Scan for the cell matching the given text and deliver its [X, Y] coordinate at center. 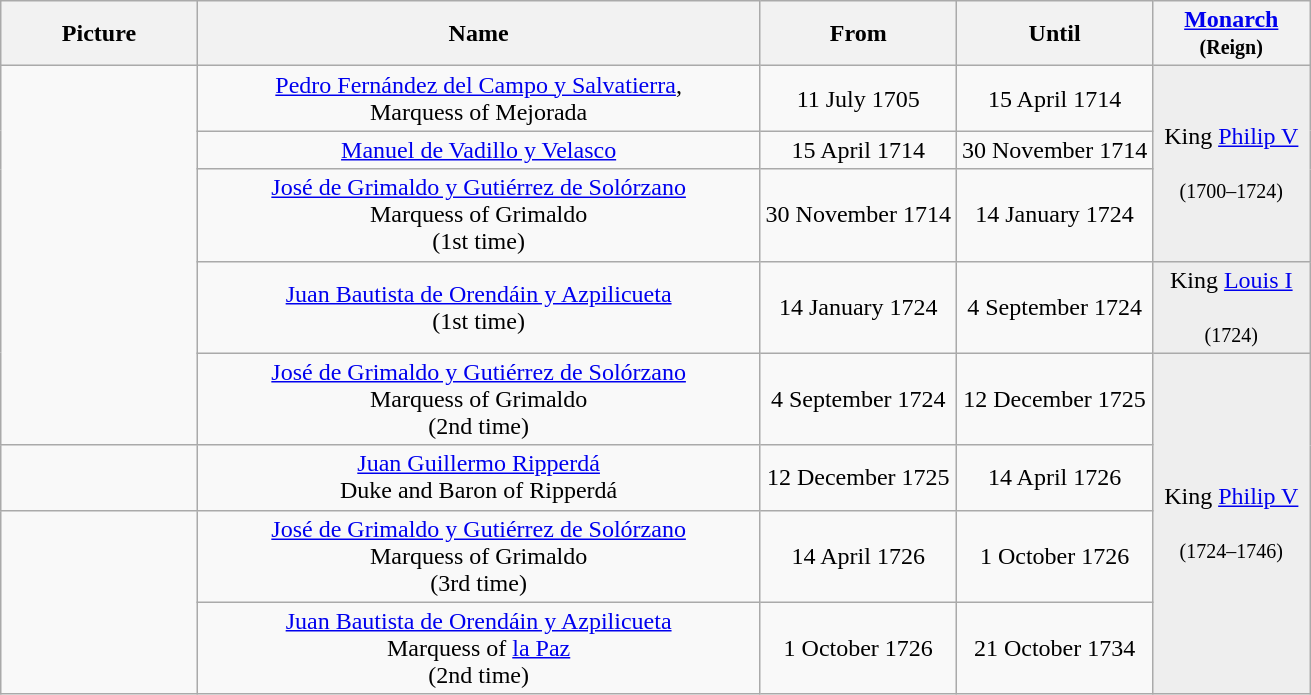
21 October 1734 [1054, 648]
Manuel de Vadillo y Velasco [478, 150]
Name [478, 34]
From [858, 34]
Juan Guillermo RipperdáDuke and Baron of Ripperdá [478, 478]
11 July 1705 [858, 98]
King Philip V(1724–1746) [1232, 524]
José de Grimaldo y Gutiérrez de SolórzanoMarquess of Grimaldo(3rd time) [478, 556]
Juan Bautista de Orendáin y AzpilicuetaMarquess of la Paz(2nd time) [478, 648]
Picture [99, 34]
José de Grimaldo y Gutiérrez de SolórzanoMarquess of Grimaldo(2nd time) [478, 399]
José de Grimaldo y Gutiérrez de SolórzanoMarquess of Grimaldo(1st time) [478, 215]
King Philip V(1700–1724) [1232, 164]
King Louis I(1724) [1232, 307]
Until [1054, 34]
Pedro Fernández del Campo y Salvatierra, Marquess of Mejorada [478, 98]
Juan Bautista de Orendáin y Azpilicueta(1st time) [478, 307]
Monarch(Reign) [1232, 34]
